Detect which cell encompasses the target text, then output its [x, y] center coordinate. 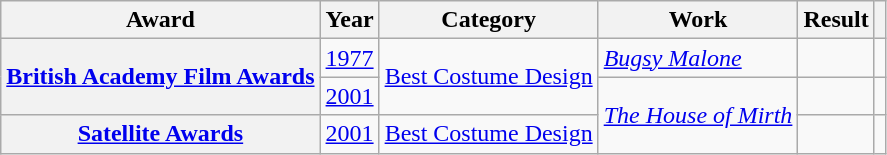
Work [698, 20]
Satellite Awards [160, 134]
Result [836, 20]
Bugsy Malone [698, 58]
Year [350, 20]
1977 [350, 58]
Award [160, 20]
British Academy Film Awards [160, 77]
The House of Mirth [698, 115]
Category [488, 20]
